Determine the [x, y] coordinate at the center of the cell enclosing the given text.  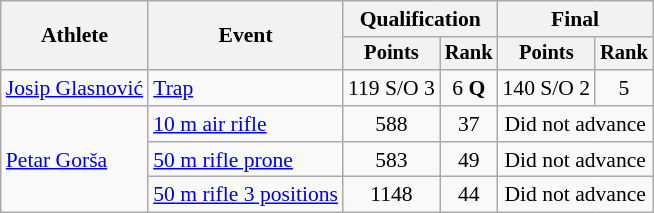
Josip Glasnović [74, 88]
37 [469, 124]
Event [246, 36]
10 m air rifle [246, 124]
119 S/O 3 [392, 88]
5 [624, 88]
1148 [392, 195]
44 [469, 195]
583 [392, 160]
50 m rifle prone [246, 160]
50 m rifle 3 positions [246, 195]
6 Q [469, 88]
Petar Gorša [74, 160]
Athlete [74, 36]
588 [392, 124]
49 [469, 160]
140 S/O 2 [546, 88]
Qualification [420, 19]
Final [574, 19]
Trap [246, 88]
